Scan for the cell matching the given text and deliver its [X, Y] coordinate at center. 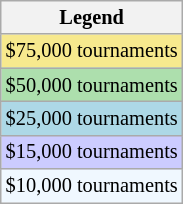
$50,000 tournaments [92, 85]
$75,000 tournaments [92, 51]
Legend [92, 17]
$25,000 tournaments [92, 118]
$10,000 tournaments [92, 186]
$15,000 tournaments [92, 152]
